Identify which cell holds the provided text, then report its (x, y) central coordinate. 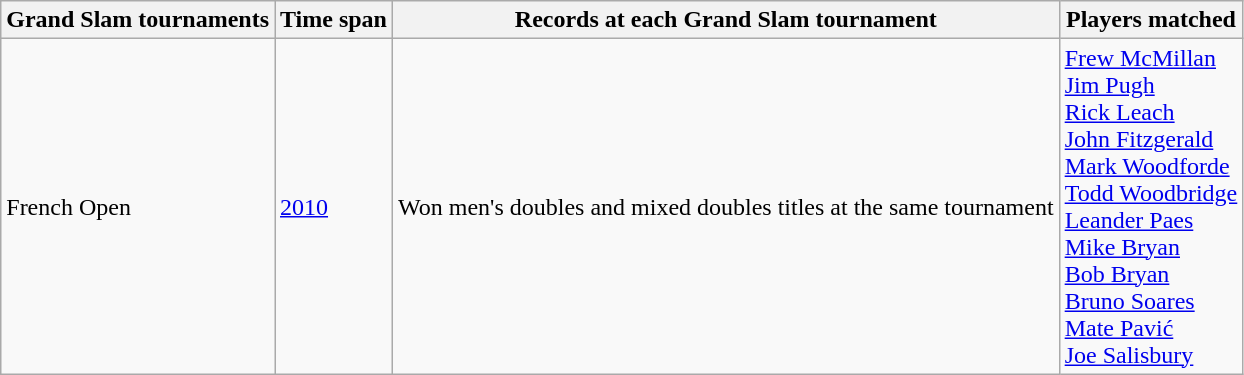
Won men's doubles and mixed doubles titles at the same tournament (726, 206)
Time span (333, 20)
French Open (138, 206)
Frew McMillanJim PughRick LeachJohn FitzgeraldMark WoodfordeTodd WoodbridgeLeander PaesMike BryanBob BryanBruno SoaresMate PavićJoe Salisbury (1151, 206)
Grand Slam tournaments (138, 20)
Players matched (1151, 20)
Records at each Grand Slam tournament (726, 20)
2010 (333, 206)
